From the cell containing the given text, extract its center point as (x, y) coordinate. 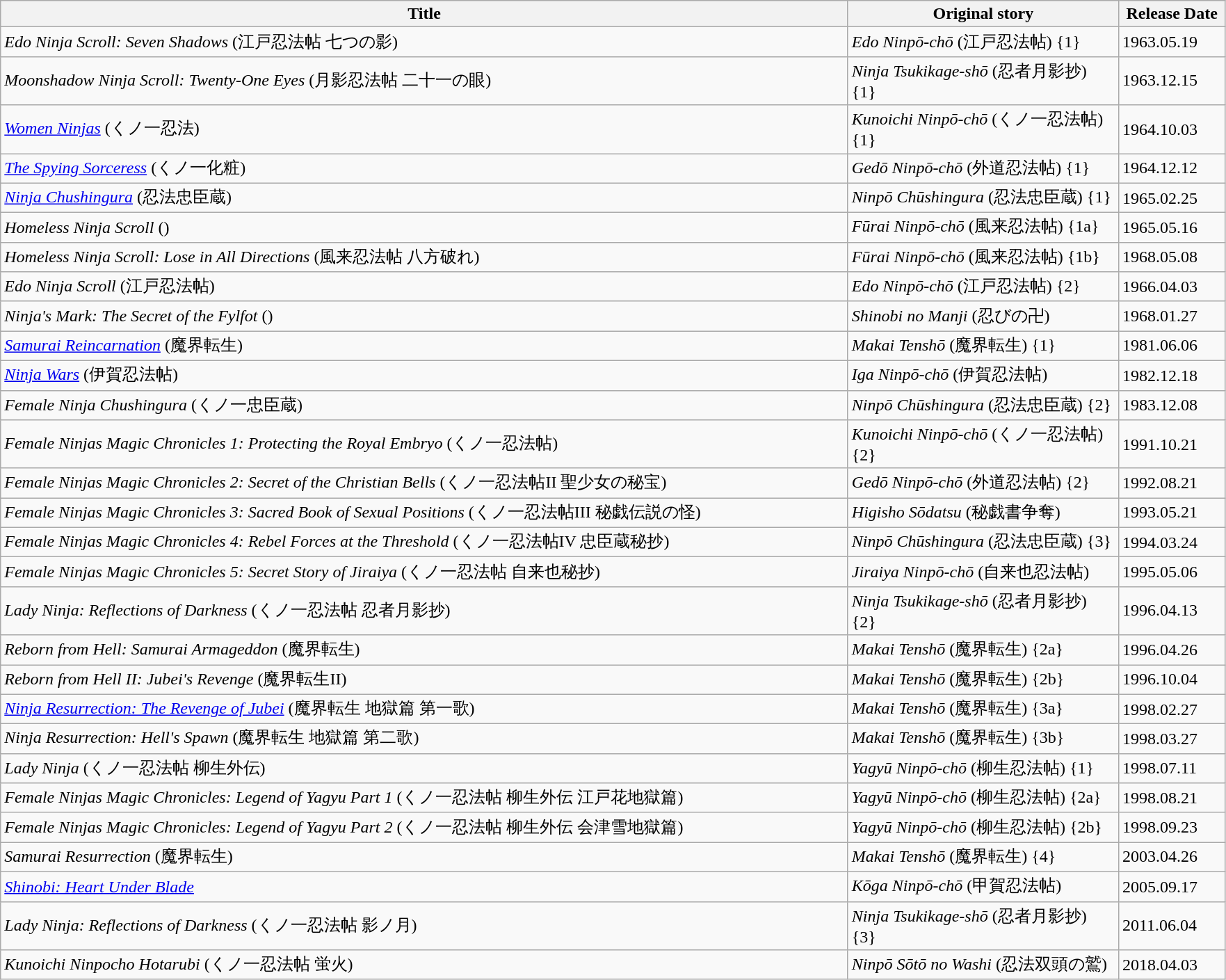
Shinobi no Manji (忍びの卍) (983, 316)
Female Ninjas Magic Chronicles 2: Secret of the Christian Bells (くノ一忍法帖II 聖少女の秘宝) (424, 483)
Reborn from Hell II: Jubei's Revenge (魔界転生II) (424, 680)
Ninpō Chūshingura (忍法忠臣蔵) {3} (983, 543)
Moonshadow Ninja Scroll: Twenty-One Eyes (月影忍法帖 二十一の眼) (424, 81)
1993.05.21 (1172, 513)
Female Ninja Chushingura (くノ一忠臣蔵) (424, 405)
1965.02.25 (1172, 198)
Lady Ninja: Reflections of Darkness (くノ一忍法帖 影ノ月) (424, 926)
1992.08.21 (1172, 483)
Reborn from Hell: Samurai Armageddon (魔界転生) (424, 650)
Edo Ninja Scroll: Seven Shadows (江戸忍法帖 七つの影) (424, 42)
1983.12.08 (1172, 405)
1998.09.23 (1172, 828)
Yagyū Ninpō-chō (柳生忍法帖) {1} (983, 768)
1995.05.06 (1172, 572)
1966.04.03 (1172, 287)
Ninja Wars (伊賀忍法帖) (424, 376)
1964.10.03 (1172, 129)
1991.10.21 (1172, 444)
1994.03.24 (1172, 543)
Makai Tenshō (魔界転生) {3a} (983, 709)
2018.04.03 (1172, 965)
Makai Tenshō (魔界転生) {4} (983, 857)
Iga Ninpō-chō (伊賀忍法帖) (983, 376)
Original story (983, 14)
1981.06.06 (1172, 346)
Title (424, 14)
Female Ninjas Magic Chronicles: Legend of Yagyu Part 1 (くノ一忍法帖 柳生外伝 江戸花地獄篇) (424, 798)
1963.05.19 (1172, 42)
Yagyū Ninpō-chō (柳生忍法帖) {2b} (983, 828)
Ninpō Chūshingura (忍法忠臣蔵) {1} (983, 198)
Higisho Sōdatsu (秘戯書争奪) (983, 513)
Ninja Resurrection: Hell's Spawn (魔界転生 地獄篇 第二歌) (424, 739)
1964.12.12 (1172, 168)
Female Ninjas Magic Chronicles 3: Sacred Book of Sexual Positions (くノ一忍法帖III 秘戯伝説の怪) (424, 513)
Ninja Tsukikage-shō (忍者月影抄) {2} (983, 611)
Ninja Tsukikage-shō (忍者月影抄) {3} (983, 926)
Female Ninjas Magic Chronicles 4: Rebel Forces at the Threshold (くノ一忍法帖IV 忠臣蔵秘抄) (424, 543)
Jiraiya Ninpō-chō (自来也忍法帖) (983, 572)
1998.08.21 (1172, 798)
1998.07.11 (1172, 768)
1982.12.18 (1172, 376)
Yagyū Ninpō-chō (柳生忍法帖) {2a} (983, 798)
Ninja Resurrection: The Revenge of Jubei (魔界転生 地獄篇 第一歌) (424, 709)
1996.04.26 (1172, 650)
Female Ninjas Magic Chronicles: Legend of Yagyu Part 2 (くノ一忍法帖 柳生外伝 会津雪地獄篇) (424, 828)
Kunoichi Ninpocho Hotarubi (くノ一忍法帖 蛍火) (424, 965)
Ninpō Sōtō no Washi (忍法双頭の鷲) (983, 965)
Makai Tenshō (魔界転生) {3b} (983, 739)
Makai Tenshō (魔界転生) {1} (983, 346)
Edo Ninpō-chō (江戸忍法帖) {1} (983, 42)
Samurai Reincarnation (魔界転生) (424, 346)
2011.06.04 (1172, 926)
2003.04.26 (1172, 857)
Kōga Ninpō-chō (甲賀忍法帖) (983, 886)
Gedō Ninpō-chō (外道忍法帖) {2} (983, 483)
Lady Ninja: Reflections of Darkness (くノ一忍法帖 忍者月影抄) (424, 611)
1968.05.08 (1172, 257)
Release Date (1172, 14)
1998.02.27 (1172, 709)
Makai Tenshō (魔界転生) {2b} (983, 680)
Female Ninjas Magic Chronicles 5: Secret Story of Jiraiya (くノ一忍法帖 自来也秘抄) (424, 572)
Fūrai Ninpō-chō (風来忍法帖) {1a} (983, 228)
Edo Ninja Scroll (江戸忍法帖) (424, 287)
Shinobi: Heart Under Blade (424, 886)
Ninpō Chūshingura (忍法忠臣蔵) {2} (983, 405)
Samurai Resurrection (魔界転生) (424, 857)
Edo Ninpō-chō (江戸忍法帖) {2} (983, 287)
1965.05.16 (1172, 228)
Ninja Tsukikage-shō (忍者月影抄) {1} (983, 81)
Women Ninjas (くノ一忍法) (424, 129)
Kunoichi Ninpō-chō (くノ一忍法帖) {2} (983, 444)
Ninja Chushingura (忍法忠臣蔵) (424, 198)
Kunoichi Ninpō-chō (くノ一忍法帖) {1} (983, 129)
Lady Ninja (くノ一忍法帖 柳生外伝) (424, 768)
Female Ninjas Magic Chronicles 1: Protecting the Royal Embryo (くノ一忍法帖) (424, 444)
Fūrai Ninpō-chō (風来忍法帖) {1b} (983, 257)
1996.10.04 (1172, 680)
1998.03.27 (1172, 739)
The Spying Sorceress (くノ一化粧) (424, 168)
1996.04.13 (1172, 611)
1968.01.27 (1172, 316)
2005.09.17 (1172, 886)
1963.12.15 (1172, 81)
Gedō Ninpō-chō (外道忍法帖) {1} (983, 168)
Homeless Ninja Scroll () (424, 228)
Makai Tenshō (魔界転生) {2a} (983, 650)
Homeless Ninja Scroll: Lose in All Directions (風来忍法帖 八方破れ) (424, 257)
Ninja's Mark: The Secret of the Fylfot () (424, 316)
